Extract the (X, Y) coordinate from the center of the cell holding the provided text.  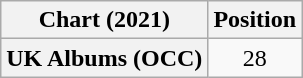
Chart (2021) (104, 20)
Position (255, 20)
UK Albums (OCC) (104, 58)
28 (255, 58)
